For the text-containing cell, return its midpoint in [x, y] coordinate format. 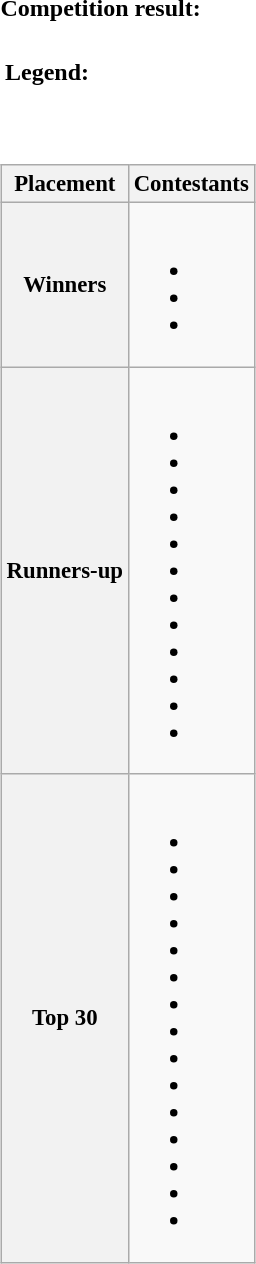
Placement [64, 184]
Runners-up [64, 570]
Top 30 [64, 1018]
Contestants [191, 184]
Legend: [48, 73]
Winners [64, 285]
